Determine the (X, Y) coordinate at the center of the cell enclosing the given text.  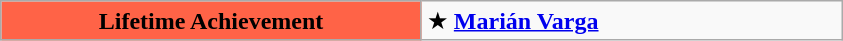
Lifetime Achievement (212, 21)
★ Marián Varga (632, 21)
